Provide the [x, y] coordinate of the cell's center where the given text is located.  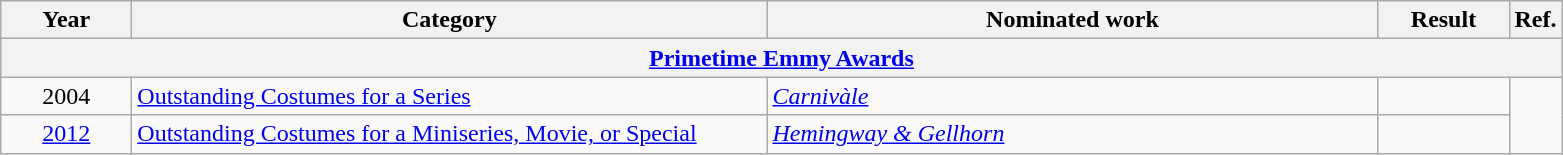
Ref. [1536, 20]
Result [1444, 20]
Carnivàle [1072, 96]
Outstanding Costumes for a Miniseries, Movie, or Special [450, 134]
Primetime Emmy Awards [782, 58]
2004 [66, 96]
Category [450, 20]
Hemingway & Gellhorn [1072, 134]
Nominated work [1072, 20]
Year [66, 20]
2012 [66, 134]
Outstanding Costumes for a Series [450, 96]
